From the cell containing the given text, extract its center point as (X, Y) coordinate. 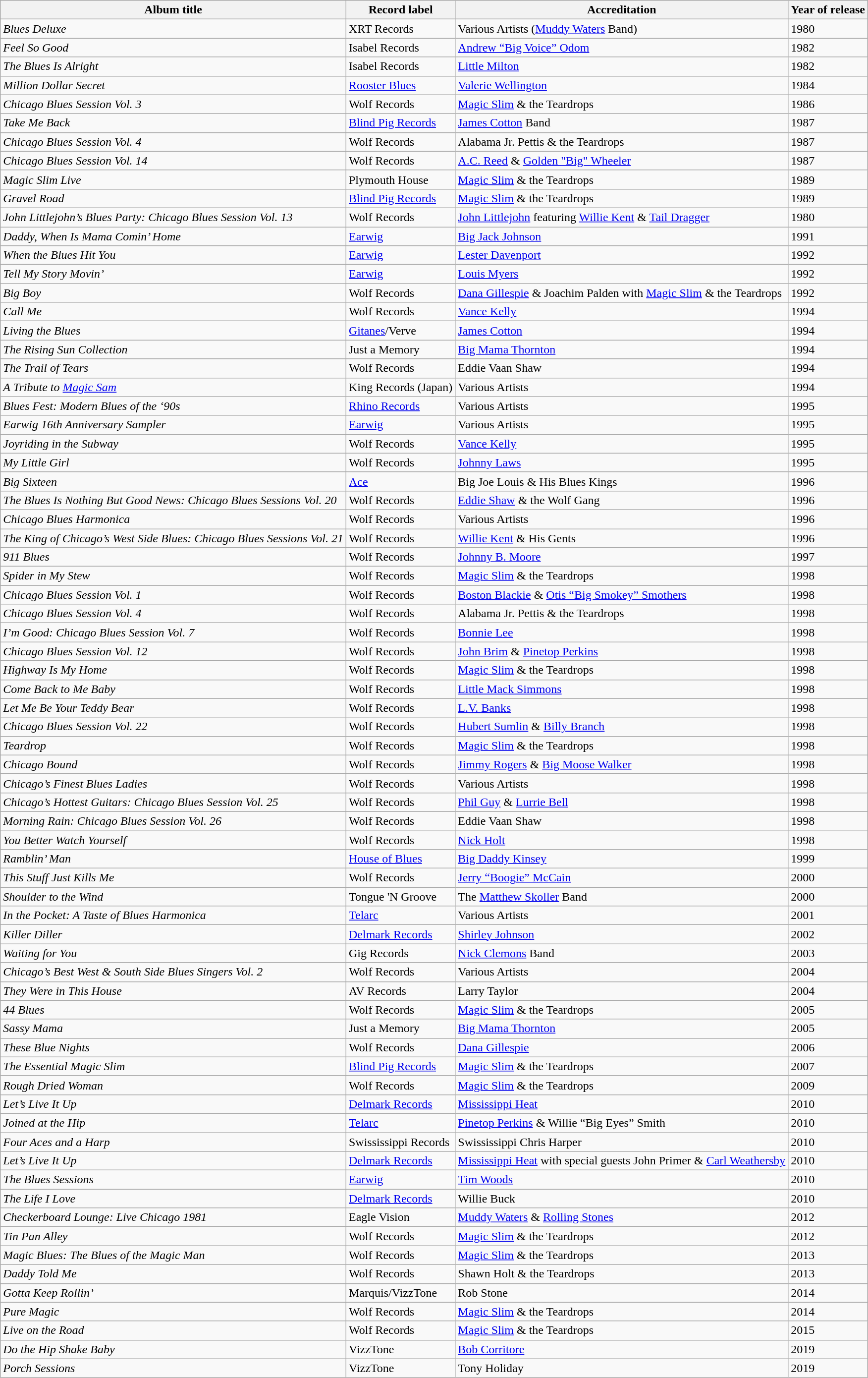
Rob Stone (622, 1293)
Record label (400, 10)
Chicago Bound (173, 764)
Daddy Told Me (173, 1274)
The Matthew Skoller Band (622, 897)
1997 (828, 557)
The Essential Magic Slim (173, 1066)
Mississippi Heat with special guests John Primer & Carl Weathersby (622, 1161)
Living the Blues (173, 331)
Dana Gillespie (622, 1047)
2003 (828, 953)
Let Me Be Your Teddy Bear (173, 708)
The Blues Is Alright (173, 66)
Big Jack Johnson (622, 236)
Boston Blackie & Otis “Big Smokey” Smothers (622, 595)
Hubert Sumlin & Billy Branch (622, 727)
Bob Corritore (622, 1349)
Daddy, When Is Mama Comin’ Home (173, 236)
Chicago’s Finest Blues Ladies (173, 783)
The Life I Love (173, 1199)
Magic Slim Live (173, 179)
Big Sixteen (173, 481)
911 Blues (173, 557)
1986 (828, 104)
Muddy Waters & Rolling Stones (622, 1217)
Tim Woods (622, 1180)
Rooster Blues (400, 85)
Take Me Back (173, 123)
Feel So Good (173, 48)
Plymouth House (400, 179)
Teardrop (173, 746)
Gravel Road (173, 198)
Little Milton (622, 66)
Call Me (173, 312)
A.C. Reed & Golden "Big" Wheeler (622, 161)
Larry Taylor (622, 991)
Nick Holt (622, 840)
Gitanes/Verve (400, 331)
Lester Davenport (622, 255)
My Little Girl (173, 462)
Tell My Story Movin’ (173, 274)
Highway Is My Home (173, 670)
Chicago Blues Harmonica (173, 519)
Porch Sessions (173, 1368)
Pinetop Perkins & Willie “Big Eyes” Smith (622, 1123)
Magic Blues: The Blues of the Magic Man (173, 1255)
Marquis/VizzTone (400, 1293)
Accreditation (622, 10)
1991 (828, 236)
James Cotton Band (622, 123)
Willie Buck (622, 1199)
The Blues Is Nothing But Good News: Chicago Blues Sessions Vol. 20 (173, 500)
Do the Hip Shake Baby (173, 1349)
Chicago Blues Session Vol. 22 (173, 727)
AV Records (400, 991)
Mississippi Heat (622, 1104)
In the Pocket: A Taste of Blues Harmonica (173, 916)
Big Daddy Kinsey (622, 859)
John Littlejohn featuring Willie Kent & Tail Dragger (622, 217)
Valerie Wellington (622, 85)
Andrew “Big Voice” Odom (622, 48)
Johnny B. Moore (622, 557)
Chicago’s Best West & South Side Blues Singers Vol. 2 (173, 972)
Various Artists (Muddy Waters Band) (622, 29)
The King of Chicago’s West Side Blues: Chicago Blues Sessions Vol. 21 (173, 538)
Eddie Shaw & the Wolf Gang (622, 500)
Gig Records (400, 953)
This Stuff Just Kills Me (173, 878)
Earwig 16th Anniversary Sampler (173, 425)
Ace (400, 481)
Blues Deluxe (173, 29)
XRT Records (400, 29)
Big Joe Louis & His Blues Kings (622, 481)
King Records (Japan) (400, 387)
Joyriding in the Subway (173, 444)
House of Blues (400, 859)
2006 (828, 1047)
Jerry “Boogie” McCain (622, 878)
Louis Myers (622, 274)
A Tribute to Magic Sam (173, 387)
Swississippi Chris Harper (622, 1142)
Swississippi Records (400, 1142)
Shirley Johnson (622, 934)
Tin Pan Alley (173, 1236)
Morning Rain: Chicago Blues Session Vol. 26 (173, 821)
The Trail of Tears (173, 368)
Jimmy Rogers & Big Moose Walker (622, 764)
Eagle Vision (400, 1217)
Year of release (828, 10)
Joined at the Hip (173, 1123)
Shoulder to the Wind (173, 897)
Killer Diller (173, 934)
Rough Dried Woman (173, 1085)
Big Boy (173, 293)
Johnny Laws (622, 462)
Little Mack Simmons (622, 689)
Million Dollar Secret (173, 85)
Shawn Holt & the Teardrops (622, 1274)
The Rising Sun Collection (173, 349)
Tony Holiday (622, 1368)
Come Back to Me Baby (173, 689)
The Blues Sessions (173, 1180)
Waiting for You (173, 953)
Chicago Blues Session Vol. 1 (173, 595)
John Littlejohn’s Blues Party: Chicago Blues Session Vol. 13 (173, 217)
They Were in This House (173, 991)
Live on the Road (173, 1330)
You Better Watch Yourself (173, 840)
Pure Magic (173, 1312)
Checkerboard Lounge: Live Chicago 1981 (173, 1217)
L.V. Banks (622, 708)
Blues Fest: Modern Blues of the ‘90s (173, 406)
Spider in My Stew (173, 576)
Phil Guy & Lurrie Bell (622, 802)
Four Aces and a Harp (173, 1142)
Rhino Records (400, 406)
2015 (828, 1330)
2007 (828, 1066)
Album title (173, 10)
These Blue Nights (173, 1047)
Willie Kent & His Gents (622, 538)
Nick Clemons Band (622, 953)
I’m Good: Chicago Blues Session Vol. 7 (173, 632)
When the Blues Hit You (173, 255)
44 Blues (173, 1010)
James Cotton (622, 331)
Tongue 'N Groove (400, 897)
2002 (828, 934)
Dana Gillespie & Joachim Palden with Magic Slim & the Teardrops (622, 293)
1984 (828, 85)
Chicago Blues Session Vol. 14 (173, 161)
Chicago’s Hottest Guitars: Chicago Blues Session Vol. 25 (173, 802)
Gotta Keep Rollin’ (173, 1293)
1999 (828, 859)
John Brim & Pinetop Perkins (622, 651)
2001 (828, 916)
Sassy Mama (173, 1029)
Chicago Blues Session Vol. 12 (173, 651)
Chicago Blues Session Vol. 3 (173, 104)
Ramblin’ Man (173, 859)
2009 (828, 1085)
Bonnie Lee (622, 632)
